Detect which cell encompasses the target text, then output its (x, y) center coordinate. 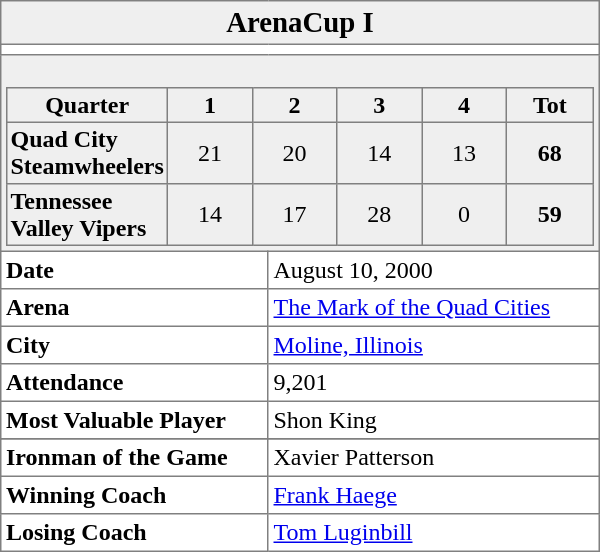
Moline, Illinois (434, 345)
The Mark of the Quad Cities (434, 308)
2 (294, 105)
3 (380, 105)
Frank Haege (434, 495)
59 (550, 215)
21 (210, 153)
4 (464, 105)
Xavier Patterson (434, 458)
9,201 (434, 383)
17 (294, 215)
City (135, 345)
13 (464, 153)
68 (550, 153)
20 (294, 153)
Most Valuable Player (135, 420)
0 (464, 215)
28 (380, 215)
Ironman of the Game (135, 458)
August 10, 2000 (434, 270)
Tom Luginbill (434, 533)
Quarter 1 2 3 4 Tot Quad City Steamwheelers 21 20 14 13 68 Tennessee Valley Vipers 14 17 28 0 59 (300, 153)
ArenaCup I (300, 23)
Quarter (88, 105)
Tennessee Valley Vipers (88, 215)
Quad City Steamwheelers (88, 153)
Winning Coach (135, 495)
Attendance (135, 383)
Arena (135, 308)
Shon King (434, 420)
Tot (550, 105)
Losing Coach (135, 533)
Date (135, 270)
1 (210, 105)
